Provide the [X, Y] coordinate of the cell's center where the given text is located.  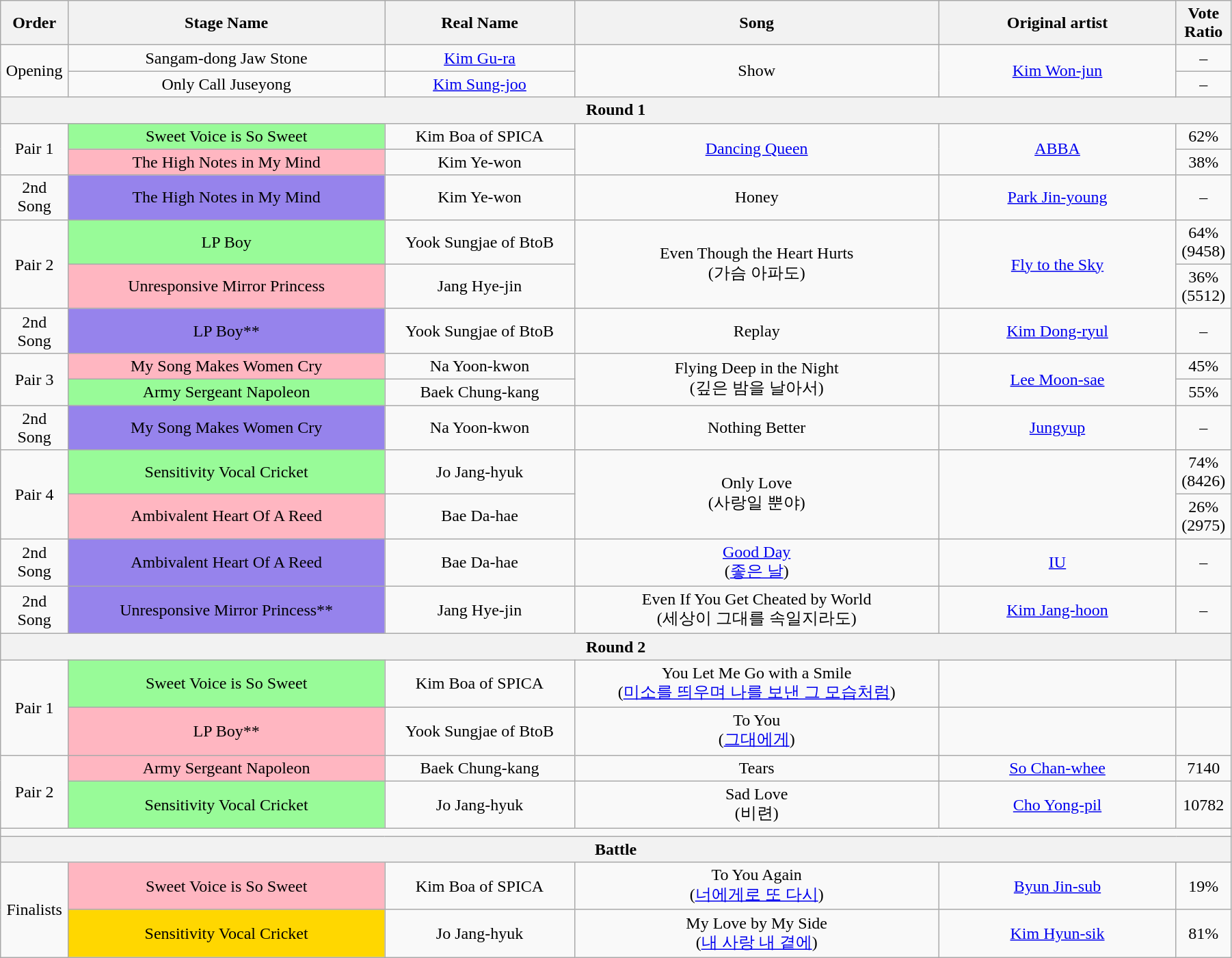
LP Boy [227, 242]
Kim Hyun-sik [1057, 933]
So Chan-whee [1057, 768]
Sad Love(비련) [756, 805]
To You(그대에게) [756, 731]
Sangam-dong Jaw Stone [227, 58]
Nothing Better [756, 427]
ABBA [1057, 149]
Cho Yong-pil [1057, 805]
26%(2975) [1203, 517]
Byun Jin-sub [1057, 886]
Unresponsive Mirror Princess** [227, 610]
Park Jin-young [1057, 197]
Jungyup [1057, 427]
You Let Me Go with a Smile(미소를 띄우며 나를 보낸 그 모습처럼) [756, 684]
10782 [1203, 805]
36%(5512) [1203, 286]
To You Again(너에게로 또 다시) [756, 886]
74%(8426) [1203, 472]
Pair 3 [34, 379]
Dancing Queen [756, 149]
Round 1 [616, 110]
Tears [756, 768]
IU [1057, 563]
55% [1203, 392]
81% [1203, 933]
Round 2 [616, 647]
Flying Deep in the Night(깊은 밤을 날아서) [756, 379]
Show [756, 71]
Honey [756, 197]
Kim Dong-ryul [1057, 331]
62% [1203, 136]
Kim Jang-hoon [1057, 610]
Kim Won-jun [1057, 71]
64%(9458) [1203, 242]
45% [1203, 366]
Even If You Get Cheated by World(세상이 그대를 속일지라도) [756, 610]
My Love by My Side(내 사랑 내 곁에) [756, 933]
Battle [616, 849]
7140 [1203, 768]
Good Day(좋은 날) [756, 563]
Only Love(사랑일 뿐야) [756, 494]
Order [34, 23]
Fly to the Sky [1057, 264]
Only Call Juseyong [227, 84]
Even Though the Heart Hurts(가슴 아파도) [756, 264]
Stage Name [227, 23]
Lee Moon-sae [1057, 379]
Kim Gu-ra [480, 58]
Pair 4 [34, 494]
Kim Sung-joo [480, 84]
Finalists [34, 909]
38% [1203, 162]
Unresponsive Mirror Princess [227, 286]
Original artist [1057, 23]
Replay [756, 331]
Real Name [480, 23]
Song [756, 23]
Vote Ratio [1203, 23]
19% [1203, 886]
Opening [34, 71]
